Capture the cell that displays the provided text and extract its (X, Y) central coordinate. 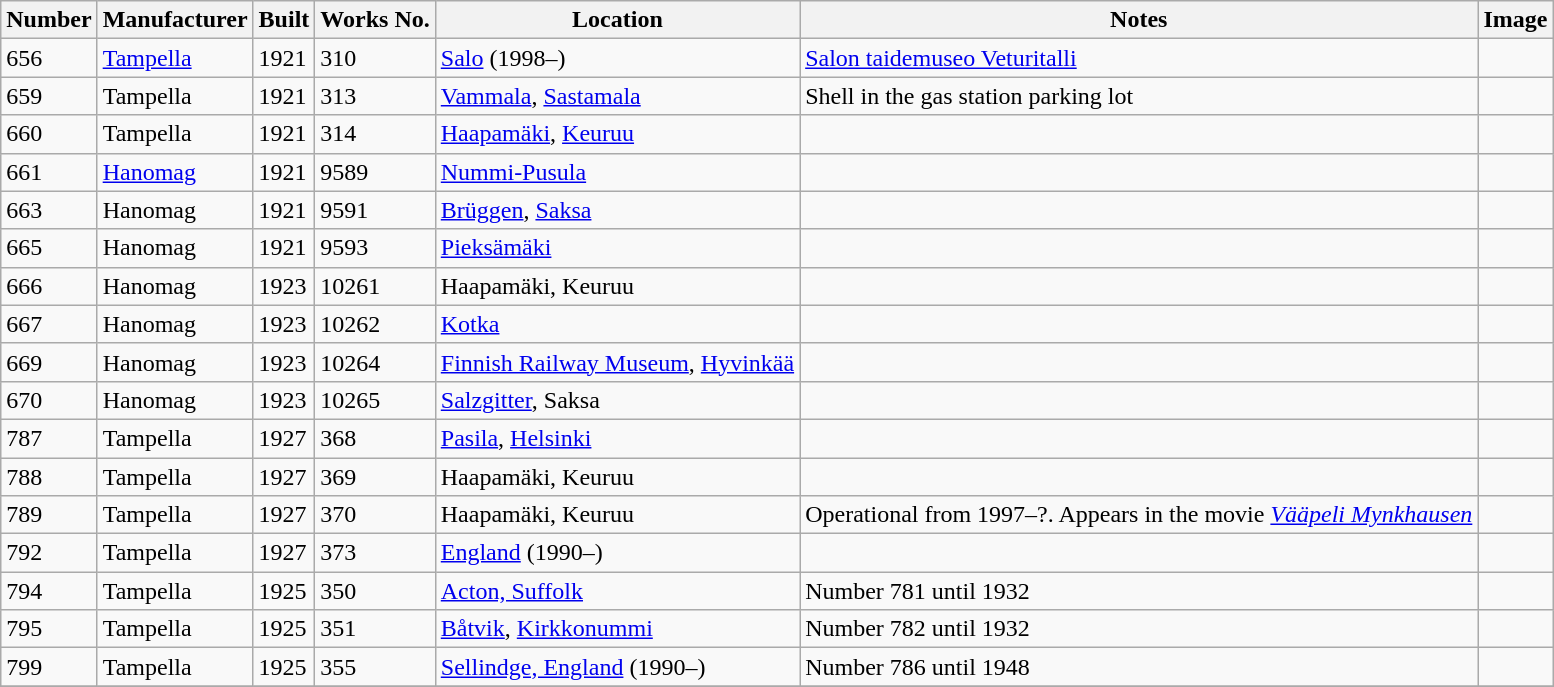
792 (49, 553)
Salzgitter, Saksa (617, 400)
Vammala, Sastamala (617, 96)
670 (49, 400)
661 (49, 172)
666 (49, 286)
794 (49, 591)
663 (49, 210)
368 (375, 438)
Brüggen, Saksa (617, 210)
9589 (375, 172)
Number 786 until 1948 (1139, 667)
369 (375, 477)
Works No. (375, 20)
Pasila, Helsinki (617, 438)
660 (49, 134)
Number 782 until 1932 (1139, 629)
10265 (375, 400)
313 (375, 96)
659 (49, 96)
10261 (375, 286)
351 (375, 629)
9591 (375, 210)
Image (1516, 20)
789 (49, 515)
Salo (1998–) (617, 58)
788 (49, 477)
355 (375, 667)
Salon taidemuseo Veturitalli (1139, 58)
10262 (375, 324)
665 (49, 248)
Number 781 until 1932 (1139, 591)
656 (49, 58)
Acton, Suffolk (617, 591)
Location (617, 20)
Pieksämäki (617, 248)
799 (49, 667)
Nummi-Pusula (617, 172)
Shell in the gas station parking lot (1139, 96)
667 (49, 324)
373 (375, 553)
314 (375, 134)
Finnish Railway Museum, Hyvinkää (617, 362)
10264 (375, 362)
669 (49, 362)
310 (375, 58)
Båtvik, Kirkkonummi (617, 629)
350 (375, 591)
9593 (375, 248)
Number (49, 20)
370 (375, 515)
Kotka (617, 324)
England (1990–) (617, 553)
Notes (1139, 20)
Manufacturer (175, 20)
795 (49, 629)
Sellindge, England (1990–) (617, 667)
Built (284, 20)
787 (49, 438)
Operational from 1997–?. Appears in the movie Vääpeli Mynkhausen (1139, 515)
